For the text-containing cell, return its midpoint in (X, Y) coordinate format. 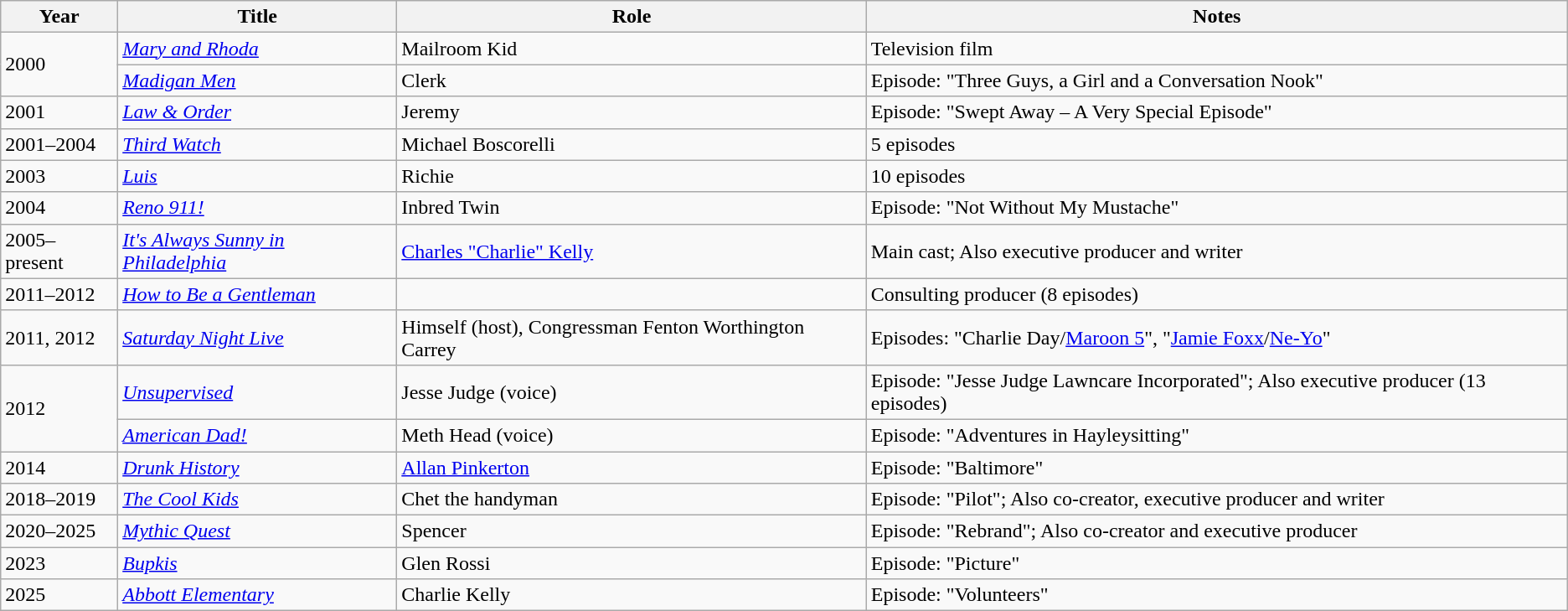
10 episodes (1216, 176)
How to Be a Gentleman (258, 294)
2011, 2012 (59, 337)
2014 (59, 467)
Episodes: "Charlie Day/Maroon 5", "Jamie Foxx/Ne-Yo" (1216, 337)
Drunk History (258, 467)
2001–2004 (59, 144)
Mailroom Kid (632, 49)
Inbred Twin (632, 208)
2023 (59, 563)
2003 (59, 176)
Episode: "Three Guys, a Girl and a Conversation Nook" (1216, 80)
2018–2019 (59, 500)
Year (59, 17)
Spencer (632, 531)
Richie (632, 176)
Episode: "Swept Away – A Very Special Episode" (1216, 112)
Mythic Quest (258, 531)
It's Always Sunny in Philadelphia (258, 251)
Clerk (632, 80)
Luis (258, 176)
Saturday Night Live (258, 337)
2004 (59, 208)
Charles "Charlie" Kelly (632, 251)
2001 (59, 112)
Mary and Rhoda (258, 49)
Meth Head (voice) (632, 435)
Main cast; Also executive producer and writer (1216, 251)
Reno 911! (258, 208)
Jesse Judge (voice) (632, 392)
Episode: "Picture" (1216, 563)
5 episodes (1216, 144)
Television film (1216, 49)
Allan Pinkerton (632, 467)
Episode: "Adventures in Hayleysitting" (1216, 435)
Consulting producer (8 episodes) (1216, 294)
Episode: "Volunteers" (1216, 595)
Episode: "Baltimore" (1216, 467)
2020–2025 (59, 531)
Charlie Kelly (632, 595)
Glen Rossi (632, 563)
2025 (59, 595)
Episode: "Rebrand"; Also co-creator and executive producer (1216, 531)
Notes (1216, 17)
Unsupervised (258, 392)
American Dad! (258, 435)
Episode: "Not Without My Mustache" (1216, 208)
Law & Order (258, 112)
Himself (host), Congressman Fenton Worthington Carrey (632, 337)
Michael Boscorelli (632, 144)
Chet the handyman (632, 500)
2000 (59, 65)
Bupkis (258, 563)
Jeremy (632, 112)
Episode: "Jesse Judge Lawncare Incorporated"; Also executive producer (13 episodes) (1216, 392)
Role (632, 17)
The Cool Kids (258, 500)
2012 (59, 407)
Title (258, 17)
Abbott Elementary (258, 595)
2005–present (59, 251)
Madigan Men (258, 80)
Third Watch (258, 144)
Episode: "Pilot"; Also co-creator, executive producer and writer (1216, 500)
2011–2012 (59, 294)
